Capture the cell that displays the provided text and extract its [X, Y] central coordinate. 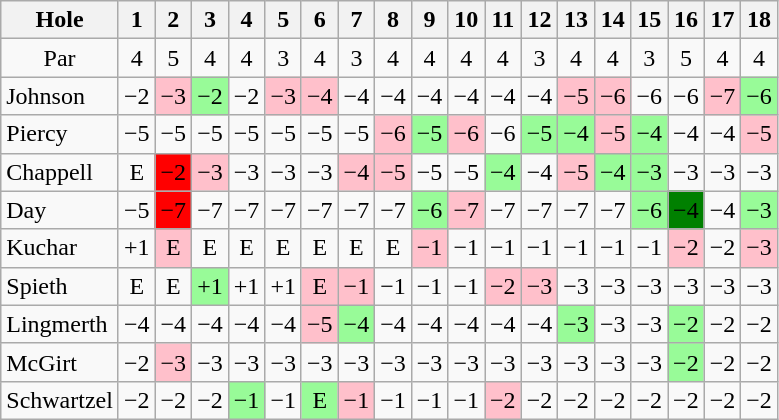
Par [60, 58]
Chappell [60, 172]
12 [540, 20]
1 [136, 20]
15 [650, 20]
Johnson [60, 96]
8 [394, 20]
14 [612, 20]
7 [356, 20]
Hole [60, 20]
Day [60, 210]
16 [686, 20]
10 [466, 20]
Schwartzel [60, 400]
17 [722, 20]
2 [174, 20]
Piercy [60, 134]
6 [320, 20]
McGirt [60, 362]
Kuchar [60, 248]
Lingmerth [60, 324]
9 [430, 20]
11 [504, 20]
Spieth [60, 286]
18 [760, 20]
13 [576, 20]
